For the text-containing cell, return its midpoint in (X, Y) coordinate format. 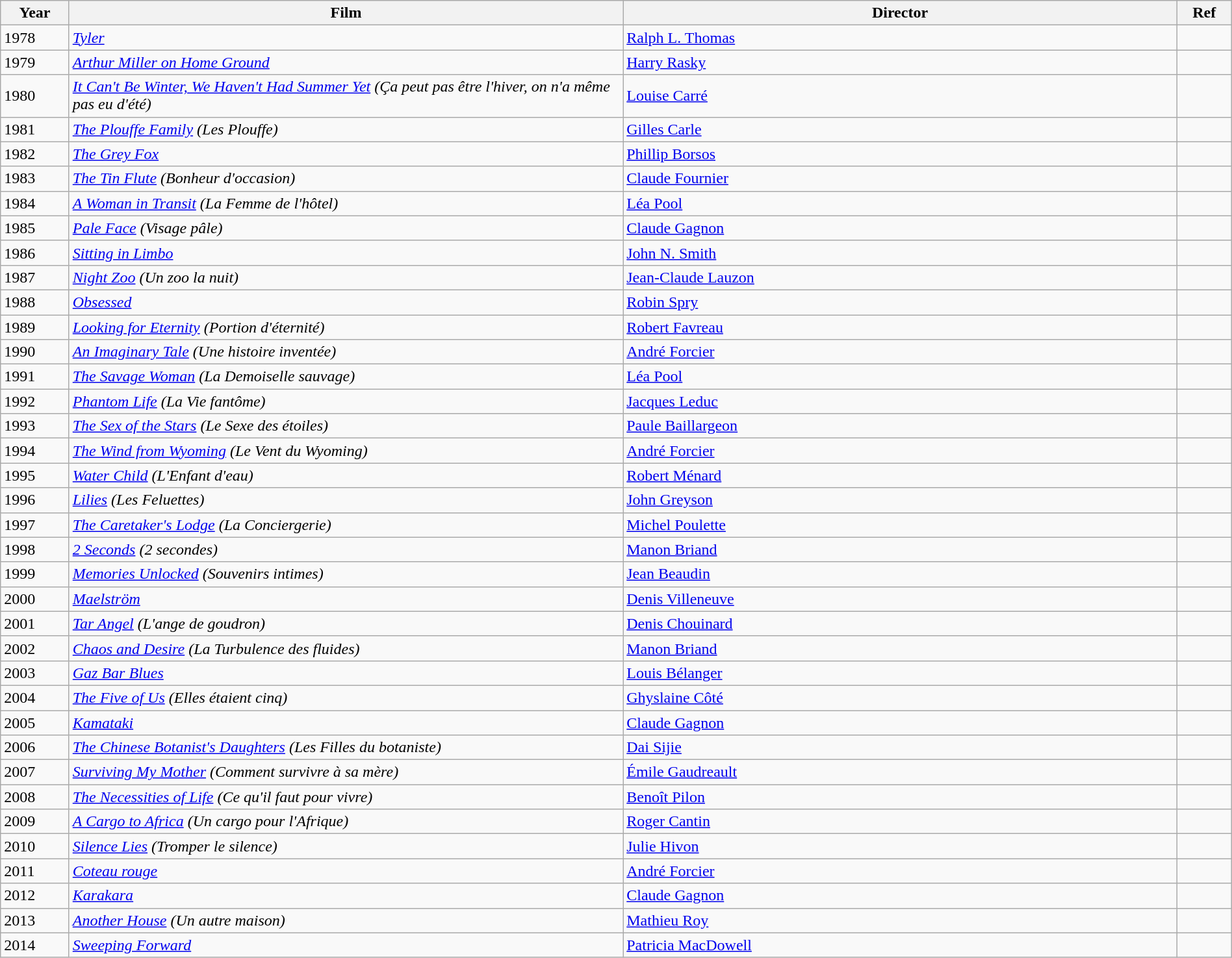
The Chinese Botanist's Daughters (Les Filles du botaniste) (346, 748)
1978 (35, 38)
Denis Villeneuve (901, 599)
2007 (35, 772)
The Sex of the Stars (Le Sexe des étoiles) (346, 426)
Maelström (346, 599)
2001 (35, 624)
1990 (35, 352)
Jacques Leduc (901, 401)
1996 (35, 500)
Another House (Un autre maison) (346, 920)
Ralph L. Thomas (901, 38)
Jean Beaudin (901, 574)
Lilies (Les Feluettes) (346, 500)
Robert Ménard (901, 475)
2000 (35, 599)
1999 (35, 574)
1993 (35, 426)
Karakara (346, 896)
Phillip Borsos (901, 154)
2002 (35, 648)
Pale Face (Visage pâle) (346, 228)
2013 (35, 920)
Phantom Life (La Vie fantôme) (346, 401)
2008 (35, 797)
Memories Unlocked (Souvenirs intimes) (346, 574)
Arthur Miller on Home Ground (346, 62)
2006 (35, 748)
Film (346, 13)
2 Seconds (2 secondes) (346, 549)
Julie Hivon (901, 846)
Louis Bélanger (901, 673)
Claude Fournier (901, 179)
A Woman in Transit (La Femme de l'hôtel) (346, 203)
2005 (35, 723)
Gaz Bar Blues (346, 673)
2014 (35, 945)
Night Zoo (Un zoo la nuit) (346, 277)
Ghyslaine Côté (901, 698)
Robin Spry (901, 302)
Émile Gaudreault (901, 772)
Benoît Pilon (901, 797)
John N. Smith (901, 253)
Roger Cantin (901, 822)
Mathieu Roy (901, 920)
Obsessed (346, 302)
Tyler (346, 38)
Ref (1204, 13)
The Plouffe Family (Les Plouffe) (346, 129)
1991 (35, 377)
Louise Carré (901, 96)
2010 (35, 846)
1989 (35, 327)
1995 (35, 475)
2009 (35, 822)
The Grey Fox (346, 154)
Coteau rouge (346, 871)
1980 (35, 96)
The Necessities of Life (Ce qu'il faut pour vivre) (346, 797)
Harry Rasky (901, 62)
Director (901, 13)
1981 (35, 129)
1983 (35, 179)
The Tin Flute (Bonheur d'occasion) (346, 179)
John Greyson (901, 500)
Kamataki (346, 723)
1982 (35, 154)
Patricia MacDowell (901, 945)
1986 (35, 253)
An Imaginary Tale (Une histoire inventée) (346, 352)
The Savage Woman (La Demoiselle sauvage) (346, 377)
Year (35, 13)
Gilles Carle (901, 129)
Dai Sijie (901, 748)
Silence Lies (Tromper le silence) (346, 846)
The Five of Us (Elles étaient cinq) (346, 698)
1988 (35, 302)
Surviving My Mother (Comment survivre à sa mère) (346, 772)
Looking for Eternity (Portion d'éternité) (346, 327)
Jean-Claude Lauzon (901, 277)
The Wind from Wyoming (Le Vent du Wyoming) (346, 451)
Chaos and Desire (La Turbulence des fluides) (346, 648)
1979 (35, 62)
1994 (35, 451)
2003 (35, 673)
Tar Angel (L'ange de goudron) (346, 624)
Denis Chouinard (901, 624)
1987 (35, 277)
Water Child (L'Enfant d'eau) (346, 475)
2011 (35, 871)
1998 (35, 549)
It Can't Be Winter, We Haven't Had Summer Yet (Ça peut pas être l'hiver, on n'a même pas eu d'été) (346, 96)
The Caretaker's Lodge (La Conciergerie) (346, 525)
Sitting in Limbo (346, 253)
1997 (35, 525)
Sweeping Forward (346, 945)
Paule Baillargeon (901, 426)
1985 (35, 228)
1992 (35, 401)
Robert Favreau (901, 327)
2004 (35, 698)
A Cargo to Africa (Un cargo pour l'Afrique) (346, 822)
1984 (35, 203)
2012 (35, 896)
Michel Poulette (901, 525)
